From the cell containing the given text, extract its center point as (x, y) coordinate. 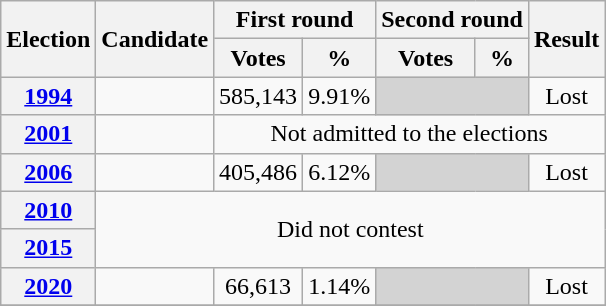
First round (295, 20)
Not admitted to the elections (410, 134)
2020 (48, 286)
2006 (48, 172)
Candidate (155, 39)
66,613 (258, 286)
2010 (48, 210)
9.91% (340, 96)
405,486 (258, 172)
6.12% (340, 172)
Did not contest (350, 229)
Result (566, 39)
1994 (48, 96)
Election (48, 39)
1.14% (340, 286)
2015 (48, 248)
585,143 (258, 96)
2001 (48, 134)
Second round (452, 20)
